Scan for the cell matching the given text and deliver its (x, y) coordinate at center. 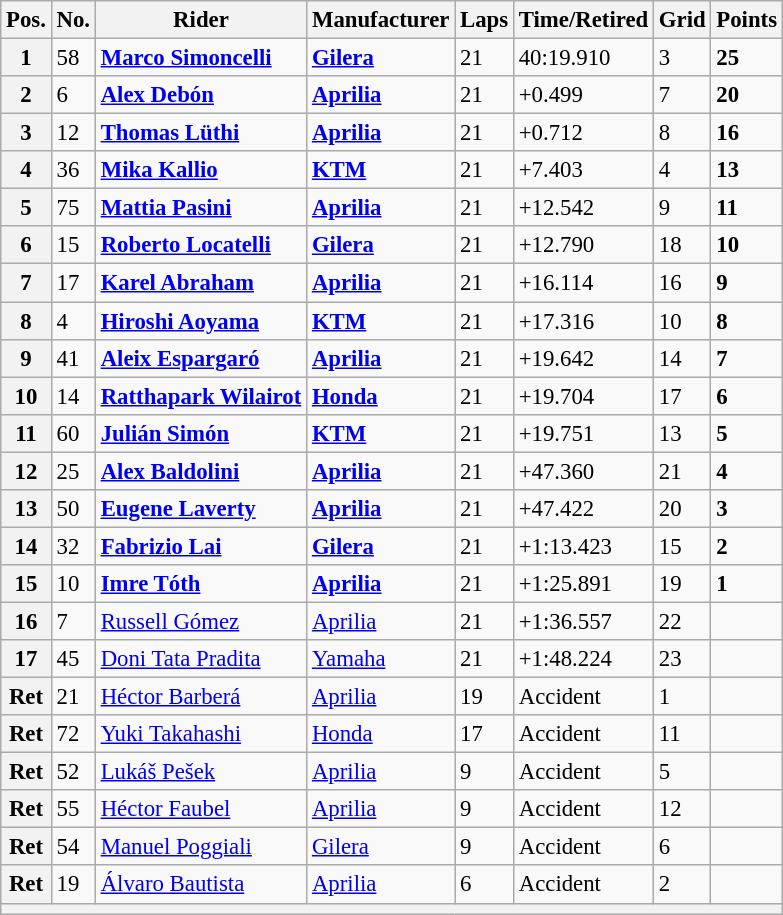
54 (73, 847)
Héctor Barberá (200, 697)
75 (73, 208)
Fabrizio Lai (200, 546)
+7.403 (583, 170)
Grid (682, 20)
Julián Simón (200, 433)
Mattia Pasini (200, 208)
Time/Retired (583, 20)
52 (73, 772)
50 (73, 509)
58 (73, 58)
Doni Tata Pradita (200, 659)
Mika Kallio (200, 170)
+0.712 (583, 133)
Yamaha (381, 659)
Rider (200, 20)
Lukáš Pešek (200, 772)
18 (682, 245)
Hiroshi Aoyama (200, 321)
+19.751 (583, 433)
+12.542 (583, 208)
No. (73, 20)
+12.790 (583, 245)
Imre Tóth (200, 584)
Manufacturer (381, 20)
Roberto Locatelli (200, 245)
Karel Abraham (200, 283)
+0.499 (583, 95)
Thomas Lüthi (200, 133)
Yuki Takahashi (200, 734)
45 (73, 659)
Aleix Espargaró (200, 358)
+16.114 (583, 283)
55 (73, 809)
+1:13.423 (583, 546)
+1:36.557 (583, 621)
Points (746, 20)
+47.422 (583, 509)
Pos. (26, 20)
60 (73, 433)
Manuel Poggiali (200, 847)
+1:48.224 (583, 659)
+1:25.891 (583, 584)
Marco Simoncelli (200, 58)
Ratthapark Wilairot (200, 396)
36 (73, 170)
Eugene Laverty (200, 509)
23 (682, 659)
+19.642 (583, 358)
32 (73, 546)
Alex Baldolini (200, 471)
72 (73, 734)
+47.360 (583, 471)
22 (682, 621)
Héctor Faubel (200, 809)
Álvaro Bautista (200, 885)
Russell Gómez (200, 621)
40:19.910 (583, 58)
+19.704 (583, 396)
+17.316 (583, 321)
Alex Debón (200, 95)
Laps (484, 20)
41 (73, 358)
